Extract the [x, y] coordinate from the center of the cell holding the provided text.  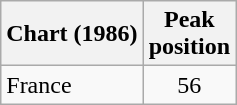
Peakposition [189, 34]
56 [189, 85]
Chart (1986) [72, 34]
France [72, 85]
